Return (X, Y) of the center of cell containing provided text 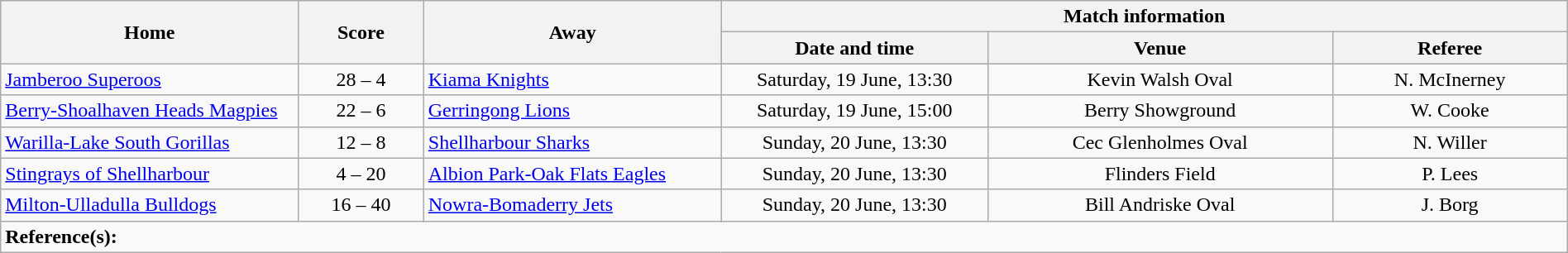
Stingrays of Shellharbour (150, 174)
Venue (1159, 48)
Gerringong Lions (572, 111)
Bill Andriske Oval (1159, 205)
W. Cooke (1450, 111)
Saturday, 19 June, 13:30 (854, 79)
Kiama Knights (572, 79)
Date and time (854, 48)
Warilla-Lake South Gorillas (150, 142)
N. Willer (1450, 142)
Berry Showground (1159, 111)
Cec Glenholmes Oval (1159, 142)
4 – 20 (361, 174)
Score (361, 32)
Home (150, 32)
28 – 4 (361, 79)
Reference(s): (784, 236)
Kevin Walsh Oval (1159, 79)
16 – 40 (361, 205)
Shellharbour Sharks (572, 142)
Nowra-Bomaderry Jets (572, 205)
Flinders Field (1159, 174)
12 – 8 (361, 142)
Away (572, 32)
Referee (1450, 48)
22 – 6 (361, 111)
N. McInerney (1450, 79)
Berry-Shoalhaven Heads Magpies (150, 111)
Saturday, 19 June, 15:00 (854, 111)
P. Lees (1450, 174)
Milton-Ulladulla Bulldogs (150, 205)
Match information (1145, 17)
Albion Park-Oak Flats Eagles (572, 174)
Jamberoo Superoos (150, 79)
J. Borg (1450, 205)
